Scan for the cell matching the given text and deliver its [x, y] coordinate at center. 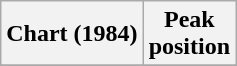
Chart (1984) [72, 34]
Peakposition [189, 34]
